Return the [x, y] coordinate for the center point of the cell that contains the specified text.  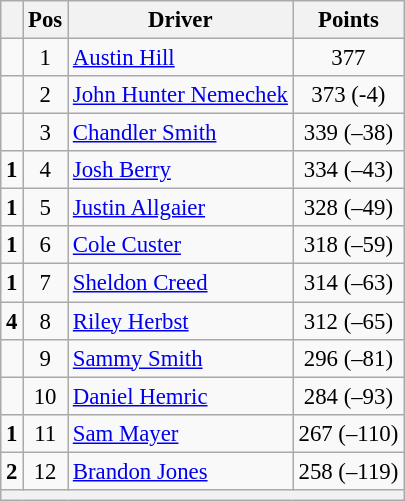
312 (–65) [348, 321]
Points [348, 20]
Chandler Smith [181, 133]
11 [46, 433]
334 (–43) [348, 170]
Sammy Smith [181, 358]
258 (–119) [348, 471]
377 [348, 58]
284 (–93) [348, 396]
Riley Herbst [181, 321]
373 (-4) [348, 95]
328 (–49) [348, 208]
Driver [181, 20]
Austin Hill [181, 58]
3 [46, 133]
267 (–110) [348, 433]
Josh Berry [181, 170]
5 [46, 208]
12 [46, 471]
9 [46, 358]
296 (–81) [348, 358]
John Hunter Nemechek [181, 95]
Brandon Jones [181, 471]
318 (–59) [348, 245]
Justin Allgaier [181, 208]
Cole Custer [181, 245]
314 (–63) [348, 283]
8 [46, 321]
7 [46, 283]
Pos [46, 20]
339 (–38) [348, 133]
10 [46, 396]
Sam Mayer [181, 433]
6 [46, 245]
Sheldon Creed [181, 283]
Daniel Hemric [181, 396]
